Provide the [X, Y] coordinate of the cell's center where the given text is located.  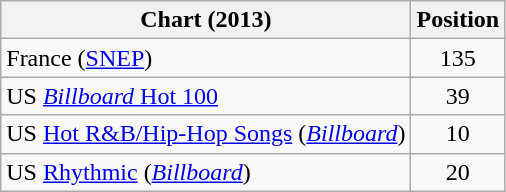
135 [458, 58]
US Hot R&B/Hip-Hop Songs (Billboard) [206, 134]
10 [458, 134]
France (SNEP) [206, 58]
Position [458, 20]
20 [458, 172]
US Billboard Hot 100 [206, 96]
US Rhythmic (Billboard) [206, 172]
Chart (2013) [206, 20]
39 [458, 96]
